Return the [X, Y] coordinate for the center point of the cell that contains the specified text.  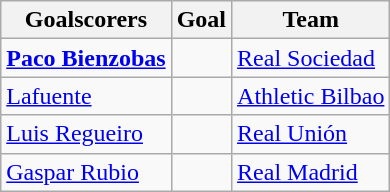
Paco Bienzobas [86, 58]
Team [311, 20]
Luis Regueiro [86, 134]
Goal [201, 20]
Real Sociedad [311, 58]
Athletic Bilbao [311, 96]
Real Unión [311, 134]
Lafuente [86, 96]
Gaspar Rubio [86, 172]
Goalscorers [86, 20]
Real Madrid [311, 172]
